Pinpoint the cell where the given text exists, returning its [x, y] midpoint coordinate. 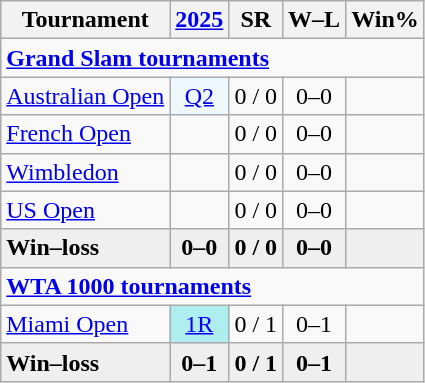
Win% [386, 20]
Wimbledon [86, 172]
WTA 1000 tournaments [213, 286]
US Open [86, 210]
Tournament [86, 20]
Grand Slam tournaments [213, 58]
Q2 [200, 96]
French Open [86, 134]
W–L [314, 20]
SR [256, 20]
2025 [200, 20]
Australian Open [86, 96]
1R [200, 324]
Miami Open [86, 324]
